Return the [x, y] coordinate for the center point of the cell that contains the specified text.  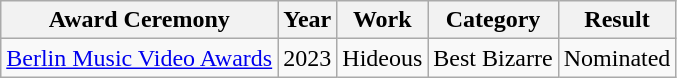
Nominated [617, 58]
Berlin Music Video Awards [140, 58]
Result [617, 20]
Award Ceremony [140, 20]
Hideous [382, 58]
Category [493, 20]
Year [308, 20]
Work [382, 20]
2023 [308, 58]
Best Bizarre [493, 58]
